From the cell containing the given text, extract its center point as [X, Y] coordinate. 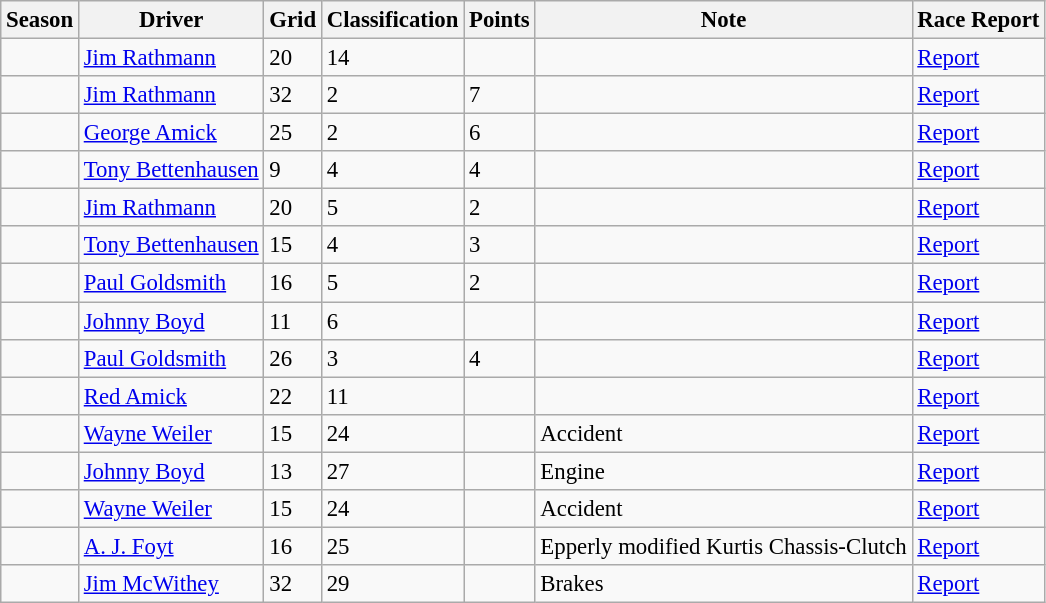
George Amick [171, 133]
Brakes [724, 584]
13 [292, 471]
29 [392, 584]
Engine [724, 471]
Points [500, 20]
Grid [292, 20]
Classification [392, 20]
Epperly modified Kurtis Chassis-Clutch [724, 546]
Note [724, 20]
Red Amick [171, 396]
9 [292, 170]
14 [392, 58]
Driver [171, 20]
Race Report [978, 20]
22 [292, 396]
26 [292, 358]
27 [392, 471]
Jim McWithey [171, 584]
Season [40, 20]
7 [500, 95]
A. J. Foyt [171, 546]
